Detect which cell encompasses the target text, then output its (X, Y) center coordinate. 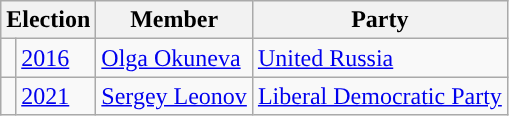
Sergey Leonov (174, 96)
Liberal Democratic Party (380, 96)
2016 (56, 58)
Election (48, 20)
Olga Okuneva (174, 58)
United Russia (380, 58)
2021 (56, 96)
Party (380, 20)
Member (174, 20)
